Find where the given text appears and provide that cell's center as [X, Y] coordinate. 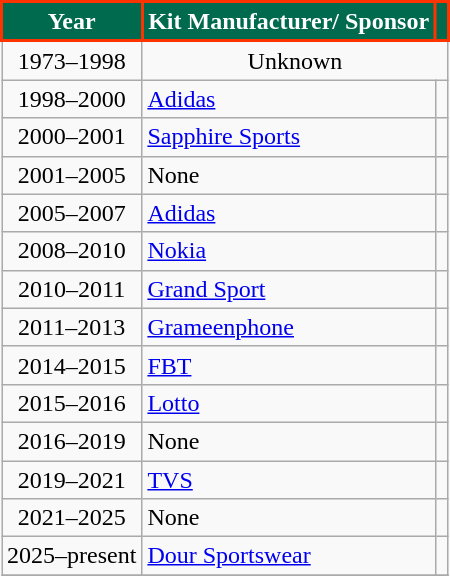
Kit Manufacturer/ Sponsor [288, 22]
Sapphire Sports [288, 137]
1973–1998 [72, 60]
2000–2001 [72, 137]
2005–2007 [72, 213]
Nokia [288, 251]
2021–2025 [72, 518]
2019–2021 [72, 479]
2025–present [72, 556]
Grameenphone [288, 327]
Dour Sportswear [288, 556]
FBT [288, 365]
2010–2011 [72, 289]
TVS [288, 479]
Unknown [295, 60]
2001–2005 [72, 175]
2016–2019 [72, 441]
1998–2000 [72, 99]
2015–2016 [72, 403]
Lotto [288, 403]
2014–2015 [72, 365]
2008–2010 [72, 251]
2011–2013 [72, 327]
Grand Sport [288, 289]
Year [72, 22]
